Locate the cell with the specified text and output its (x, y) center coordinate. 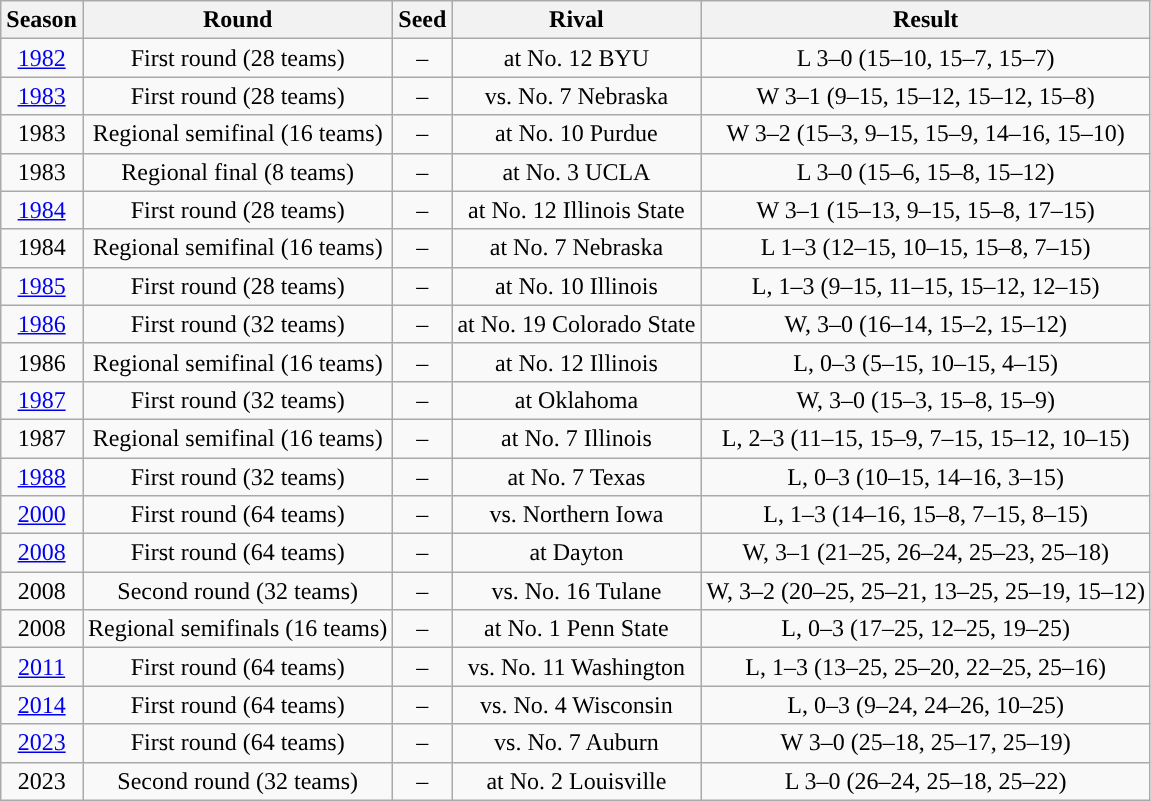
at No. 10 Purdue (576, 134)
W, 3–2 (20–25, 25–21, 13–25, 25–19, 15–12) (926, 591)
Round (237, 20)
vs. Northern Iowa (576, 515)
Regional semifinals (16 teams) (237, 629)
L, 1–3 (13–25, 25–20, 22–25, 25–16) (926, 667)
at No. 1 Penn State (576, 629)
at No. 7 Texas (576, 477)
W, 3–0 (15–3, 15–8, 15–9) (926, 400)
Season (42, 20)
2014 (42, 705)
at Dayton (576, 553)
at No. 12 Illinois State (576, 210)
L, 1–3 (14–16, 15–8, 7–15, 8–15) (926, 515)
L 3–0 (26–24, 25–18, 25–22) (926, 781)
L 3–0 (15–10, 15–7, 15–7) (926, 58)
at No. 19 Colorado State (576, 324)
L, 1–3 (9–15, 11–15, 15–12, 12–15) (926, 286)
W 3–0 (25–18, 25–17, 25–19) (926, 743)
L 3–0 (15–6, 15–8, 15–12) (926, 172)
W, 3–0 (16–14, 15–2, 15–12) (926, 324)
L, 0–3 (17–25, 12–25, 19–25) (926, 629)
L, 2–3 (11–15, 15–9, 7–15, 15–12, 10–15) (926, 438)
Result (926, 20)
1982 (42, 58)
vs. No. 7 Auburn (576, 743)
L, 0–3 (5–15, 10–15, 4–15) (926, 362)
at No. 7 Illinois (576, 438)
at No. 10 Illinois (576, 286)
vs. No. 7 Nebraska (576, 96)
at No. 3 UCLA (576, 172)
at No. 7 Nebraska (576, 248)
at No. 12 BYU (576, 58)
vs. No. 4 Wisconsin (576, 705)
Regional final (8 teams) (237, 172)
at No. 12 Illinois (576, 362)
at No. 2 Louisville (576, 781)
W 3–2 (15–3, 9–15, 15–9, 14–16, 15–10) (926, 134)
vs. No. 11 Washington (576, 667)
Seed (422, 20)
2000 (42, 515)
Rival (576, 20)
W 3–1 (15–13, 9–15, 15–8, 17–15) (926, 210)
vs. No. 16 Tulane (576, 591)
L 1–3 (12–15, 10–15, 15–8, 7–15) (926, 248)
1985 (42, 286)
1988 (42, 477)
at Oklahoma (576, 400)
L, 0–3 (10–15, 14–16, 3–15) (926, 477)
W 3–1 (9–15, 15–12, 15–12, 15–8) (926, 96)
W, 3–1 (21–25, 26–24, 25–23, 25–18) (926, 553)
2011 (42, 667)
L, 0–3 (9–24, 24–26, 10–25) (926, 705)
